Return the (x, y) coordinate for the center point of the cell that contains the specified text.  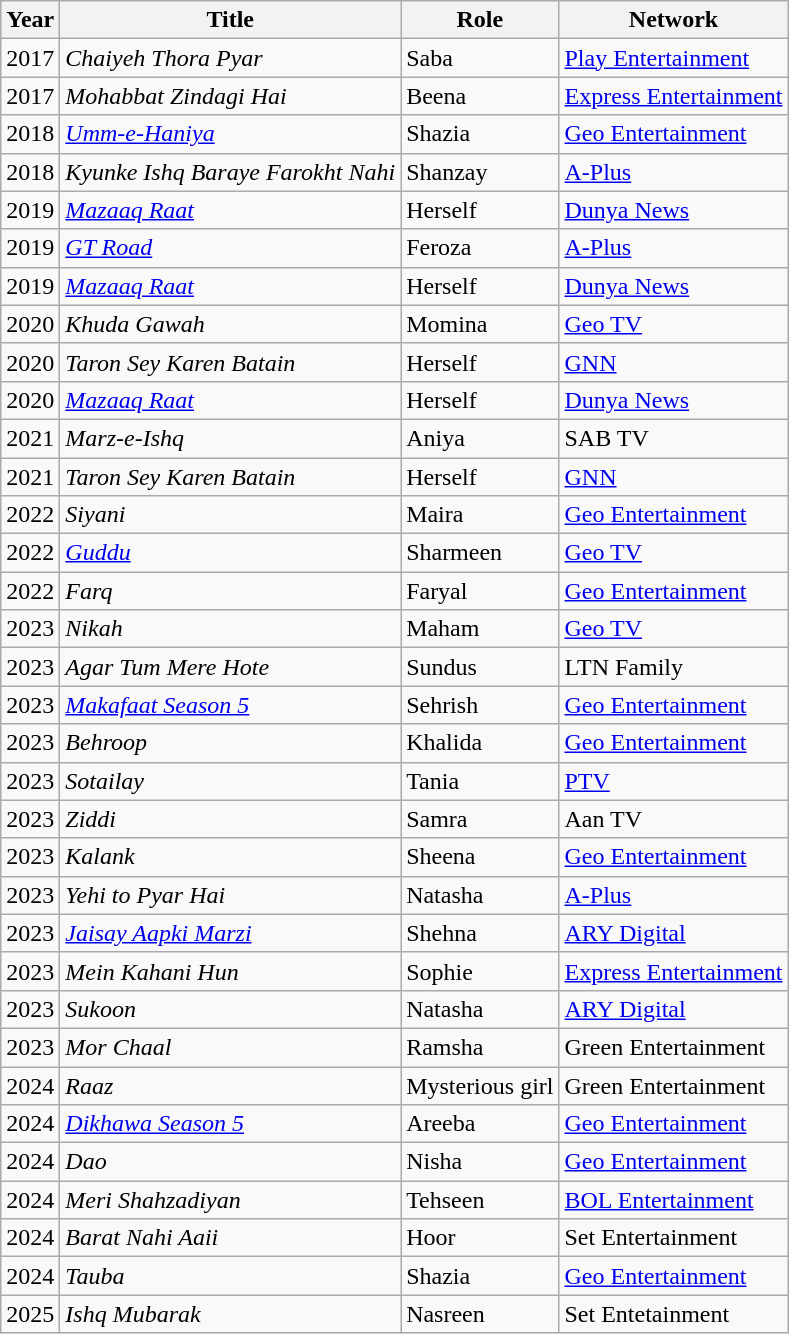
Kyunke Ishq Baraye Farokht Nahi (230, 172)
PTV (674, 781)
Meri Shahzadiyan (230, 1200)
Mor Chaal (230, 1047)
Tehseen (480, 1200)
Marz-e-Ishq (230, 438)
Feroza (480, 248)
Aan TV (674, 819)
Guddu (230, 553)
Momina (480, 324)
Areeba (480, 1124)
GT Road (230, 248)
Yehi to Pyar Hai (230, 895)
Network (674, 20)
Nisha (480, 1162)
Hoor (480, 1238)
Mein Kahani Hun (230, 971)
Nikah (230, 629)
Sehrish (480, 705)
Maham (480, 629)
Play Entertainment (674, 58)
Tauba (230, 1276)
Barat Nahi Aaii (230, 1238)
Role (480, 20)
Behroop (230, 743)
Ishq Mubarak (230, 1314)
Chaiyeh Thora Pyar (230, 58)
Nasreen (480, 1314)
Makafaat Season 5 (230, 705)
Beena (480, 96)
Jaisay Aapki Marzi (230, 933)
Faryal (480, 591)
Ziddi (230, 819)
Title (230, 20)
Saba (480, 58)
Raaz (230, 1085)
Khalida (480, 743)
Dao (230, 1162)
Set Entetainment (674, 1314)
Khuda Gawah (230, 324)
Farq (230, 591)
Kalank (230, 857)
Sukoon (230, 1009)
Shanzay (480, 172)
Sheena (480, 857)
Siyani (230, 515)
Agar Tum Mere Hote (230, 667)
Umm-e-Haniya (230, 134)
Mysterious girl (480, 1085)
Ramsha (480, 1047)
Sundus (480, 667)
Samra (480, 819)
Shehna (480, 933)
LTN Family (674, 667)
Sophie (480, 971)
Sotailay (230, 781)
Mohabbat Zindagi Hai (230, 96)
Aniya (480, 438)
Sharmeen (480, 553)
Set Entertainment (674, 1238)
SAB TV (674, 438)
Dikhawa Season 5 (230, 1124)
Year (30, 20)
Maira (480, 515)
2025 (30, 1314)
Tania (480, 781)
BOL Entertainment (674, 1200)
